Identify which cell holds the provided text, then report its (X, Y) central coordinate. 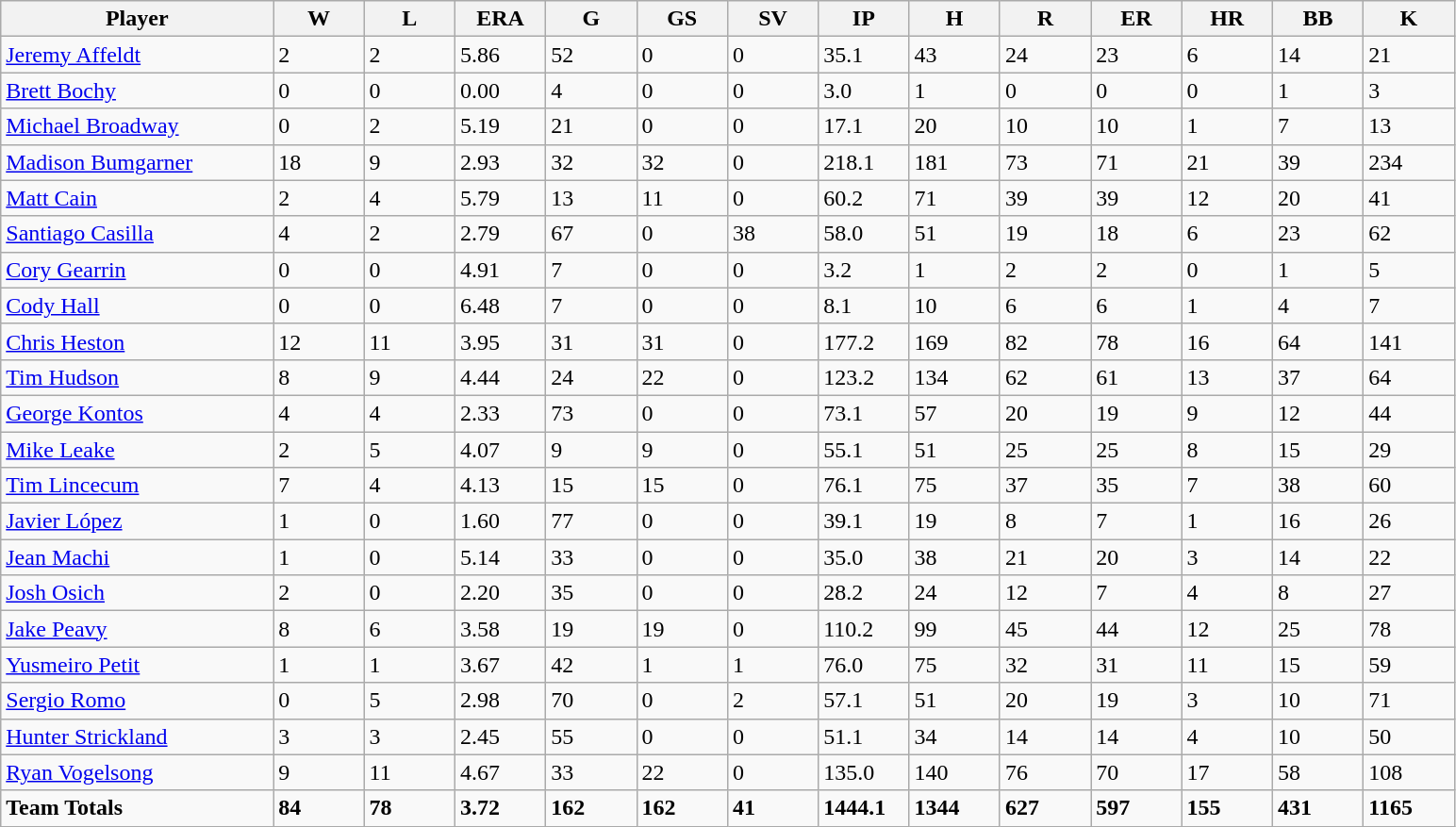
141 (1409, 341)
61 (1136, 377)
1165 (1409, 808)
Chris Heston (138, 341)
Yusmeiro Petit (138, 665)
2.93 (500, 162)
4.91 (500, 270)
ERA (500, 19)
Mike Leake (138, 450)
George Kontos (138, 413)
76.1 (864, 486)
17.1 (864, 126)
35.0 (864, 557)
3.67 (500, 665)
3.58 (500, 629)
60.2 (864, 198)
597 (1136, 808)
Josh Osich (138, 593)
84 (319, 808)
76 (1045, 772)
4.13 (500, 486)
1344 (954, 808)
27 (1409, 593)
51.1 (864, 736)
35.1 (864, 55)
2.98 (500, 701)
55 (591, 736)
57.1 (864, 701)
5.14 (500, 557)
W (319, 19)
Sergio Romo (138, 701)
Jeremy Affeldt (138, 55)
4.44 (500, 377)
82 (1045, 341)
60 (1409, 486)
52 (591, 55)
5.86 (500, 55)
58 (1317, 772)
Hunter Strickland (138, 736)
Santiago Casilla (138, 234)
BB (1317, 19)
Jake Peavy (138, 629)
4.67 (500, 772)
2.20 (500, 593)
135.0 (864, 772)
4.07 (500, 450)
67 (591, 234)
3.95 (500, 341)
SV (772, 19)
155 (1227, 808)
58.0 (864, 234)
77 (591, 521)
H (954, 19)
Brett Bochy (138, 91)
3.2 (864, 270)
26 (1409, 521)
Javier López (138, 521)
ER (1136, 19)
2.79 (500, 234)
5.79 (500, 198)
Team Totals (138, 808)
169 (954, 341)
123.2 (864, 377)
K (1409, 19)
134 (954, 377)
234 (1409, 162)
59 (1409, 665)
39.1 (864, 521)
108 (1409, 772)
45 (1045, 629)
42 (591, 665)
110.2 (864, 629)
1444.1 (864, 808)
Cody Hall (138, 306)
GS (682, 19)
Player (138, 19)
76.0 (864, 665)
R (1045, 19)
0.00 (500, 91)
177.2 (864, 341)
2.33 (500, 413)
IP (864, 19)
Tim Hudson (138, 377)
57 (954, 413)
8.1 (864, 306)
43 (954, 55)
Michael Broadway (138, 126)
28.2 (864, 593)
99 (954, 629)
Jean Machi (138, 557)
G (591, 19)
431 (1317, 808)
Tim Lincecum (138, 486)
L (409, 19)
34 (954, 736)
Cory Gearrin (138, 270)
3.0 (864, 91)
29 (1409, 450)
Ryan Vogelsong (138, 772)
627 (1045, 808)
6.48 (500, 306)
5.19 (500, 126)
181 (954, 162)
Madison Bumgarner (138, 162)
17 (1227, 772)
73.1 (864, 413)
3.72 (500, 808)
2.45 (500, 736)
Matt Cain (138, 198)
50 (1409, 736)
218.1 (864, 162)
HR (1227, 19)
55.1 (864, 450)
1.60 (500, 521)
140 (954, 772)
